Scan for the cell matching the given text and deliver its [x, y] coordinate at center. 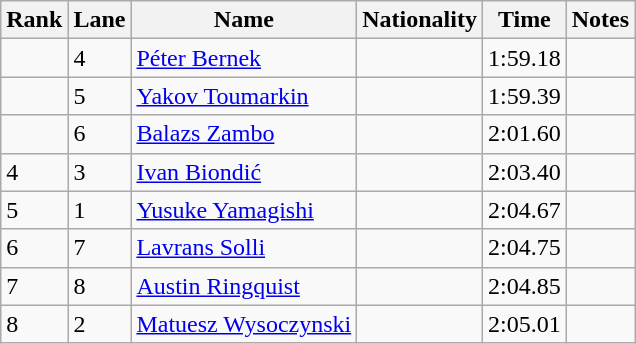
1:59.18 [524, 58]
Lane [100, 20]
2:03.40 [524, 172]
Balazs Zambo [244, 134]
2:04.85 [524, 286]
1 [100, 210]
Yakov Toumarkin [244, 96]
2:04.67 [524, 210]
1:59.39 [524, 96]
Lavrans Solli [244, 248]
Austin Ringquist [244, 286]
2 [100, 324]
Yusuke Yamagishi [244, 210]
Time [524, 20]
Rank [34, 20]
2:04.75 [524, 248]
3 [100, 172]
Ivan Biondić [244, 172]
Matuesz Wysoczynski [244, 324]
Nationality [420, 20]
Notes [600, 20]
2:01.60 [524, 134]
2:05.01 [524, 324]
Péter Bernek [244, 58]
Name [244, 20]
